Scan for the cell matching the given text and deliver its [X, Y] coordinate at center. 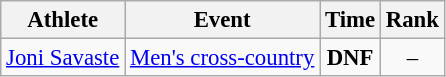
Athlete [63, 20]
Time [350, 20]
Joni Savaste [63, 58]
Event [222, 20]
DNF [350, 58]
Men's cross-country [222, 58]
Rank [412, 20]
– [412, 58]
